Capture the cell that displays the provided text and extract its [x, y] central coordinate. 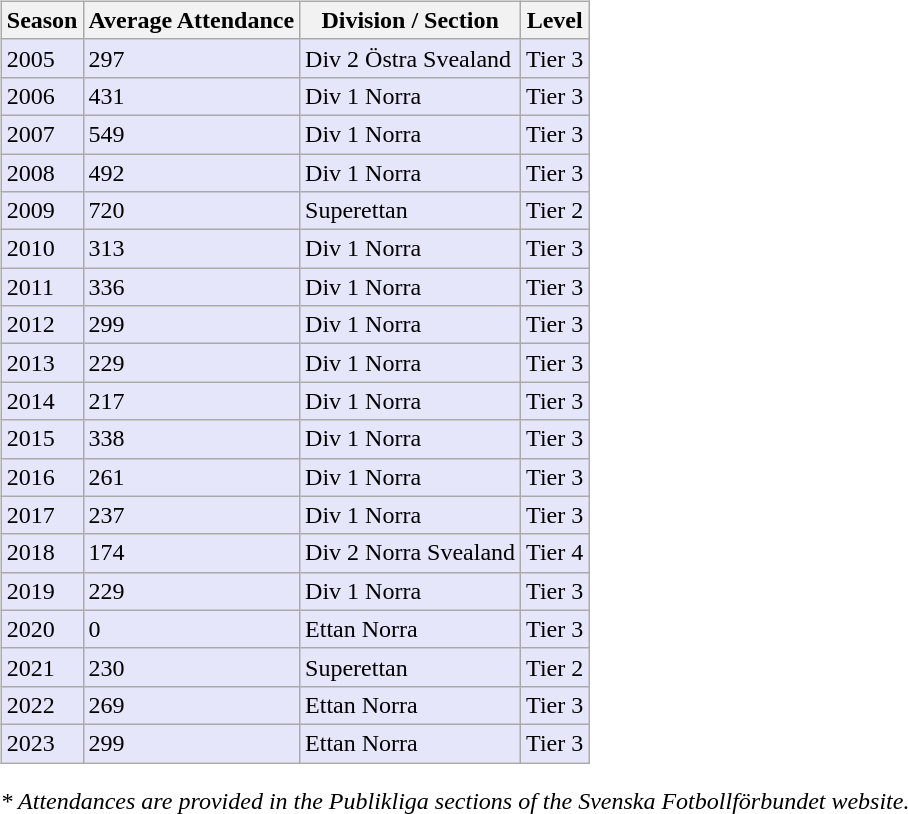
2023 [42, 743]
2005 [42, 58]
Division / Section [410, 20]
2008 [42, 173]
174 [192, 553]
Season [42, 20]
2020 [42, 629]
2015 [42, 439]
2017 [42, 515]
2021 [42, 667]
2016 [42, 477]
230 [192, 667]
336 [192, 287]
217 [192, 401]
2009 [42, 211]
2011 [42, 287]
2010 [42, 249]
Div 2 Östra Svealand [410, 58]
313 [192, 249]
2006 [42, 96]
297 [192, 58]
2019 [42, 591]
549 [192, 134]
2007 [42, 134]
0 [192, 629]
Level [555, 20]
261 [192, 477]
2013 [42, 363]
237 [192, 515]
2022 [42, 705]
338 [192, 439]
2018 [42, 553]
431 [192, 96]
720 [192, 211]
269 [192, 705]
Div 2 Norra Svealand [410, 553]
Average Attendance [192, 20]
2014 [42, 401]
Tier 4 [555, 553]
492 [192, 173]
2012 [42, 325]
